Search for the cell housing the specified text and yield its (x, y) center coordinate. 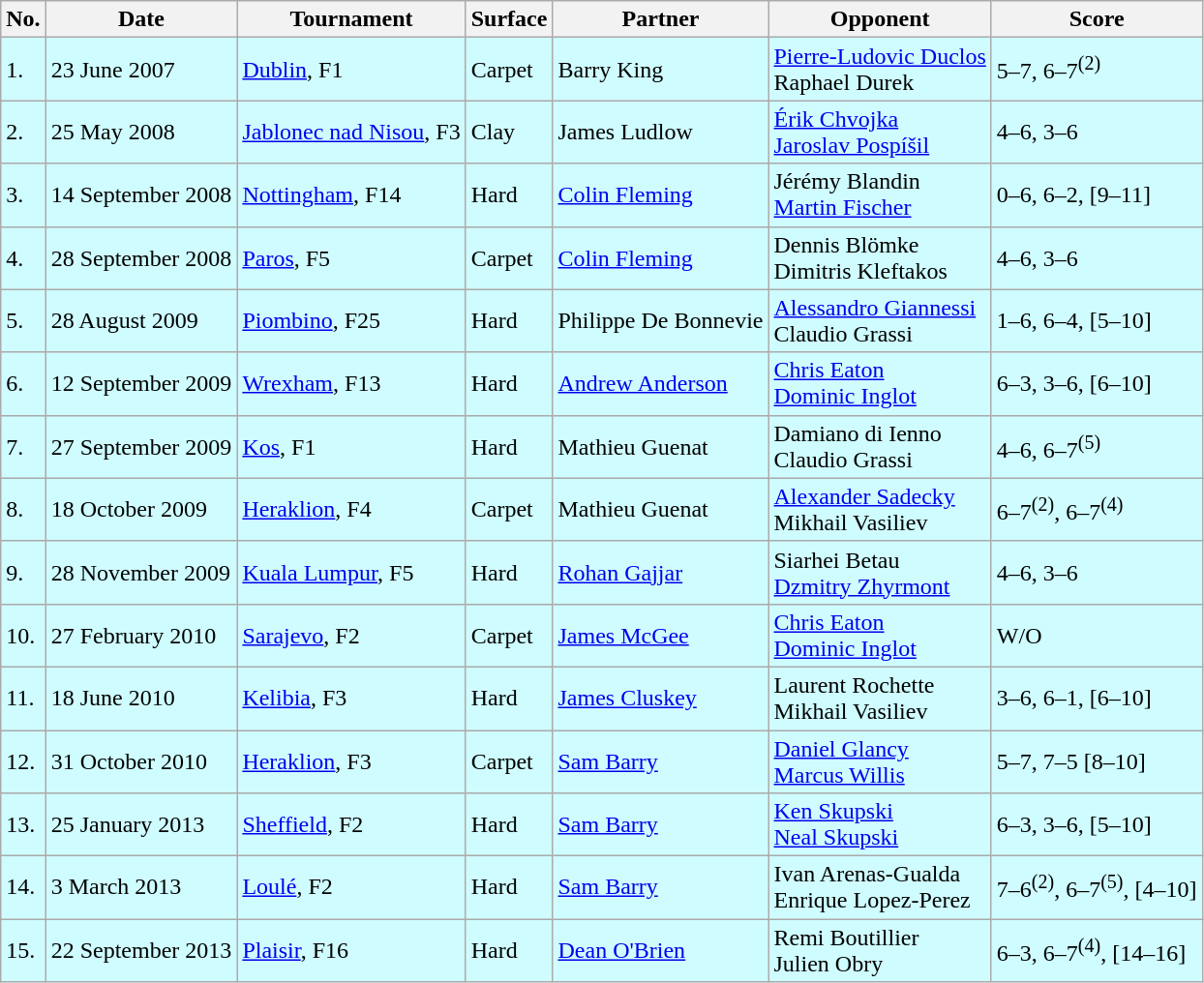
Sarajevo, F2 (351, 635)
Daniel Glancy Marcus Willis (880, 760)
11. (23, 699)
Sheffield, F2 (351, 824)
Damiano di Ienno Claudio Grassi (880, 447)
7–6(2), 6–7(5), [4–10] (1097, 888)
6–3, 3–6, [6–10] (1097, 383)
Plaisir, F16 (351, 950)
Kos, F1 (351, 447)
James Cluskey (660, 699)
25 January 2013 (141, 824)
13. (23, 824)
Dean O'Brien (660, 950)
28 November 2009 (141, 573)
5–7, 6–7(2) (1097, 70)
Jablonec nad Nisou, F3 (351, 132)
3–6, 6–1, [6–10] (1097, 699)
12 September 2009 (141, 383)
Clay (509, 132)
Partner (660, 19)
0–6, 6–2, [9–11] (1097, 195)
14 September 2008 (141, 195)
5. (23, 321)
No. (23, 19)
Remi Boutillier Julien Obry (880, 950)
Dublin, F1 (351, 70)
28 August 2009 (141, 321)
Loulé, F2 (351, 888)
3 March 2013 (141, 888)
4. (23, 257)
Paros, F5 (351, 257)
Kelibia, F3 (351, 699)
6–3, 6–7(4), [14–16] (1097, 950)
Tournament (351, 19)
W/O (1097, 635)
Heraklion, F4 (351, 509)
Ken Skupski Neal Skupski (880, 824)
Date (141, 19)
1. (23, 70)
15. (23, 950)
27 September 2009 (141, 447)
28 September 2008 (141, 257)
4–6, 6–7(5) (1097, 447)
Nottingham, F14 (351, 195)
6. (23, 383)
Rohan Gajjar (660, 573)
Ivan Arenas-Gualda Enrique Lopez-Perez (880, 888)
Dennis Blömke Dimitris Kleftakos (880, 257)
Philippe De Bonnevie (660, 321)
2. (23, 132)
14. (23, 888)
Siarhei Betau Dzmitry Zhyrmont (880, 573)
25 May 2008 (141, 132)
Kuala Lumpur, F5 (351, 573)
Alexander Sadecky Mikhail Vasiliev (880, 509)
Score (1097, 19)
Surface (509, 19)
1–6, 6–4, [5–10] (1097, 321)
Jérémy Blandin Martin Fischer (880, 195)
6–3, 3–6, [5–10] (1097, 824)
Piombino, F25 (351, 321)
Barry King (660, 70)
Alessandro Giannessi Claudio Grassi (880, 321)
18 October 2009 (141, 509)
9. (23, 573)
Pierre-Ludovic Duclos Raphael Durek (880, 70)
31 October 2010 (141, 760)
Opponent (880, 19)
27 February 2010 (141, 635)
James McGee (660, 635)
Érik Chvojka Jaroslav Pospíšil (880, 132)
Heraklion, F3 (351, 760)
5–7, 7–5 [8–10] (1097, 760)
22 September 2013 (141, 950)
10. (23, 635)
18 June 2010 (141, 699)
7. (23, 447)
23 June 2007 (141, 70)
6–7(2), 6–7(4) (1097, 509)
8. (23, 509)
Laurent Rochette Mikhail Vasiliev (880, 699)
Wrexham, F13 (351, 383)
Andrew Anderson (660, 383)
12. (23, 760)
James Ludlow (660, 132)
3. (23, 195)
